Locate the cell with the specified text and output its (X, Y) center coordinate. 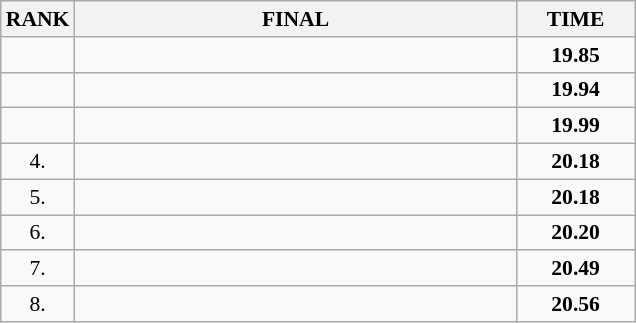
8. (38, 304)
4. (38, 162)
19.94 (576, 90)
20.49 (576, 269)
6. (38, 233)
7. (38, 269)
RANK (38, 19)
5. (38, 197)
20.20 (576, 233)
19.99 (576, 126)
FINAL (295, 19)
TIME (576, 19)
20.56 (576, 304)
19.85 (576, 55)
